Return [X, Y] of the center of cell containing provided text 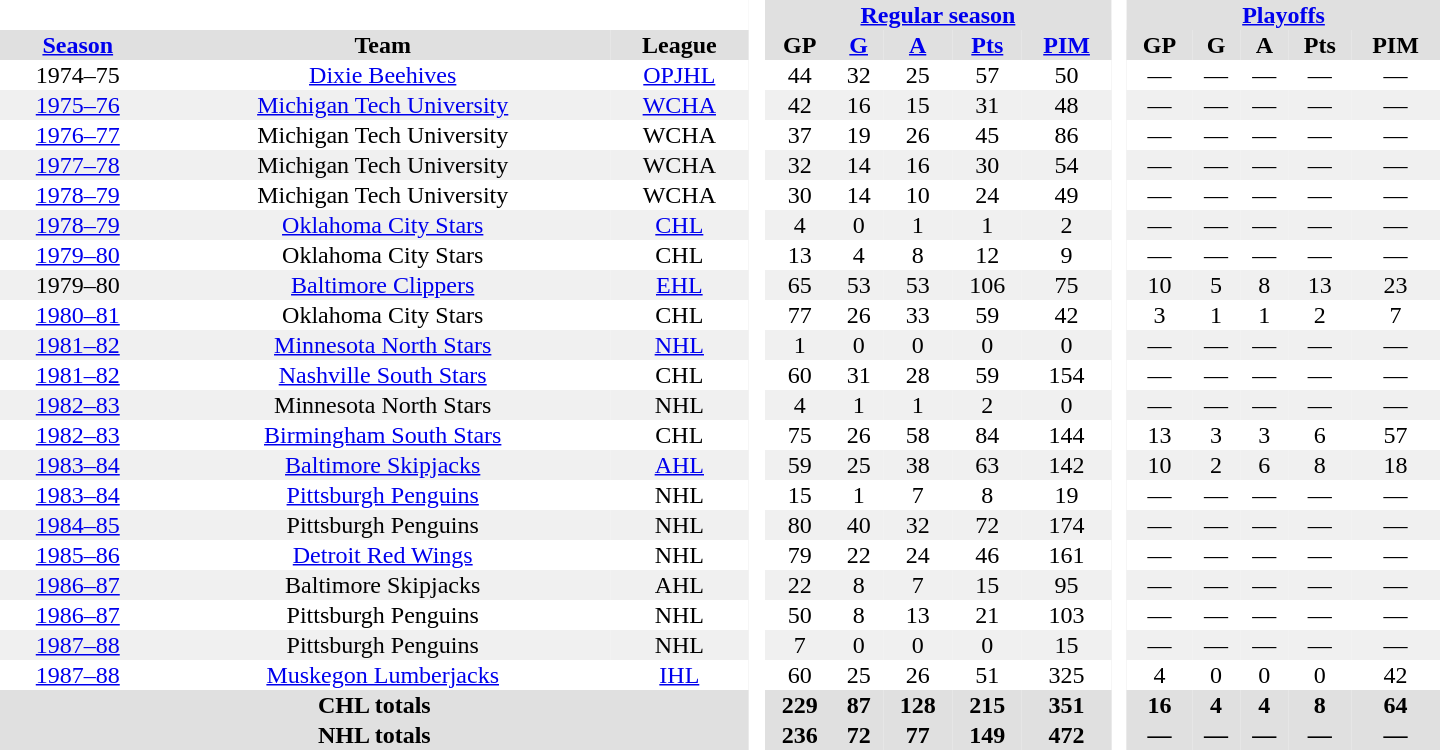
Dixie Beehives [383, 75]
87 [859, 705]
46 [987, 555]
144 [1066, 435]
128 [918, 705]
472 [1066, 735]
CHL totals [374, 705]
Team [383, 45]
1980–81 [78, 315]
174 [1066, 525]
236 [800, 735]
21 [987, 615]
65 [800, 285]
1975–76 [78, 105]
1974–75 [78, 75]
149 [987, 735]
Muskegon Lumberjacks [383, 675]
Regular season [938, 15]
Detroit Red Wings [383, 555]
80 [800, 525]
Nashville South Stars [383, 375]
48 [1066, 105]
28 [918, 375]
51 [987, 675]
63 [987, 465]
Playoffs [1284, 15]
58 [918, 435]
40 [859, 525]
45 [987, 135]
86 [1066, 135]
38 [918, 465]
37 [800, 135]
OPJHL [680, 75]
1977–78 [78, 165]
Season [78, 45]
5 [1216, 285]
NHL totals [374, 735]
215 [987, 705]
351 [1066, 705]
IHL [680, 675]
1984–85 [78, 525]
44 [800, 75]
84 [987, 435]
Baltimore Clippers [383, 285]
54 [1066, 165]
18 [1396, 465]
95 [1066, 585]
12 [987, 255]
1985–86 [78, 555]
League [680, 45]
Birmingham South Stars [383, 435]
142 [1066, 465]
49 [1066, 195]
64 [1396, 705]
103 [1066, 615]
106 [987, 285]
229 [800, 705]
154 [1066, 375]
1976–77 [78, 135]
325 [1066, 675]
33 [918, 315]
23 [1396, 285]
79 [800, 555]
EHL [680, 285]
9 [1066, 255]
161 [1066, 555]
